Pinpoint the cell where the given text exists, returning its [X, Y] midpoint coordinate. 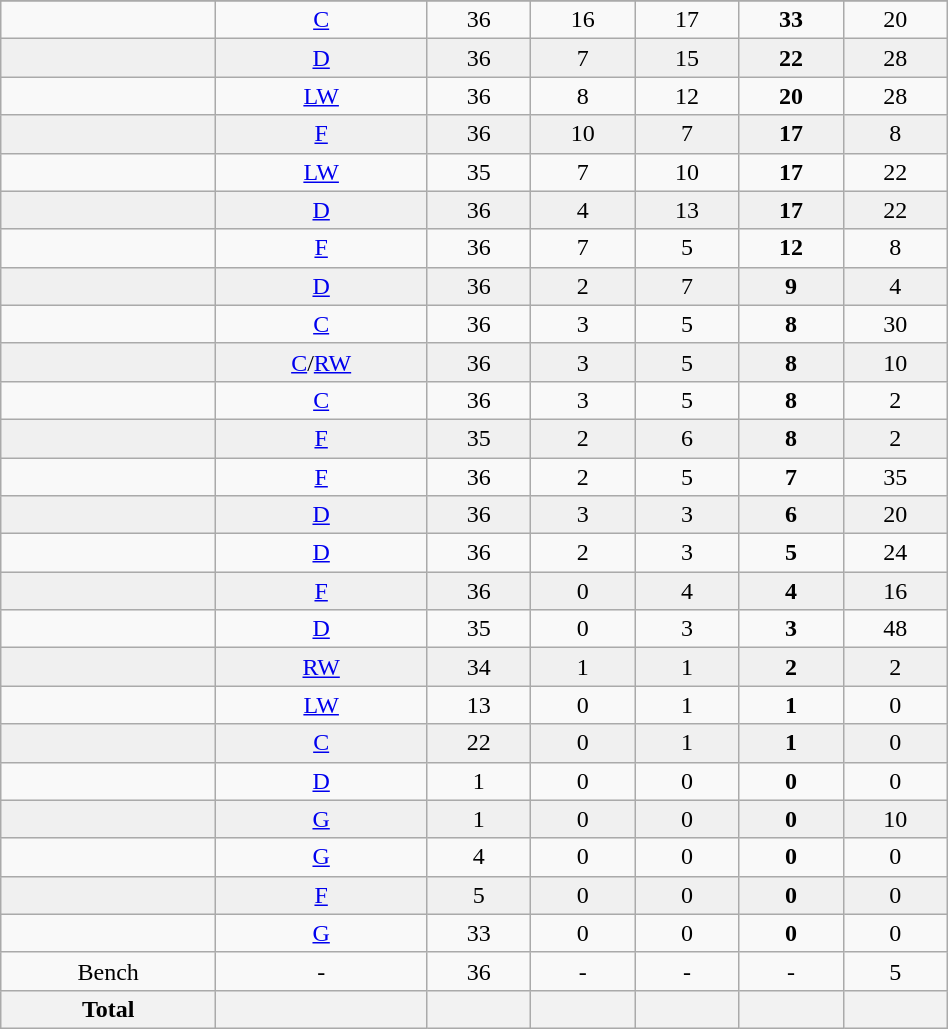
Total [108, 1009]
9 [791, 286]
34 [479, 667]
48 [895, 629]
RW [322, 667]
Bench [108, 971]
15 [687, 58]
30 [895, 324]
C/RW [322, 362]
24 [895, 553]
